Output the [x, y] coordinate of the center of the cell containing the given text.  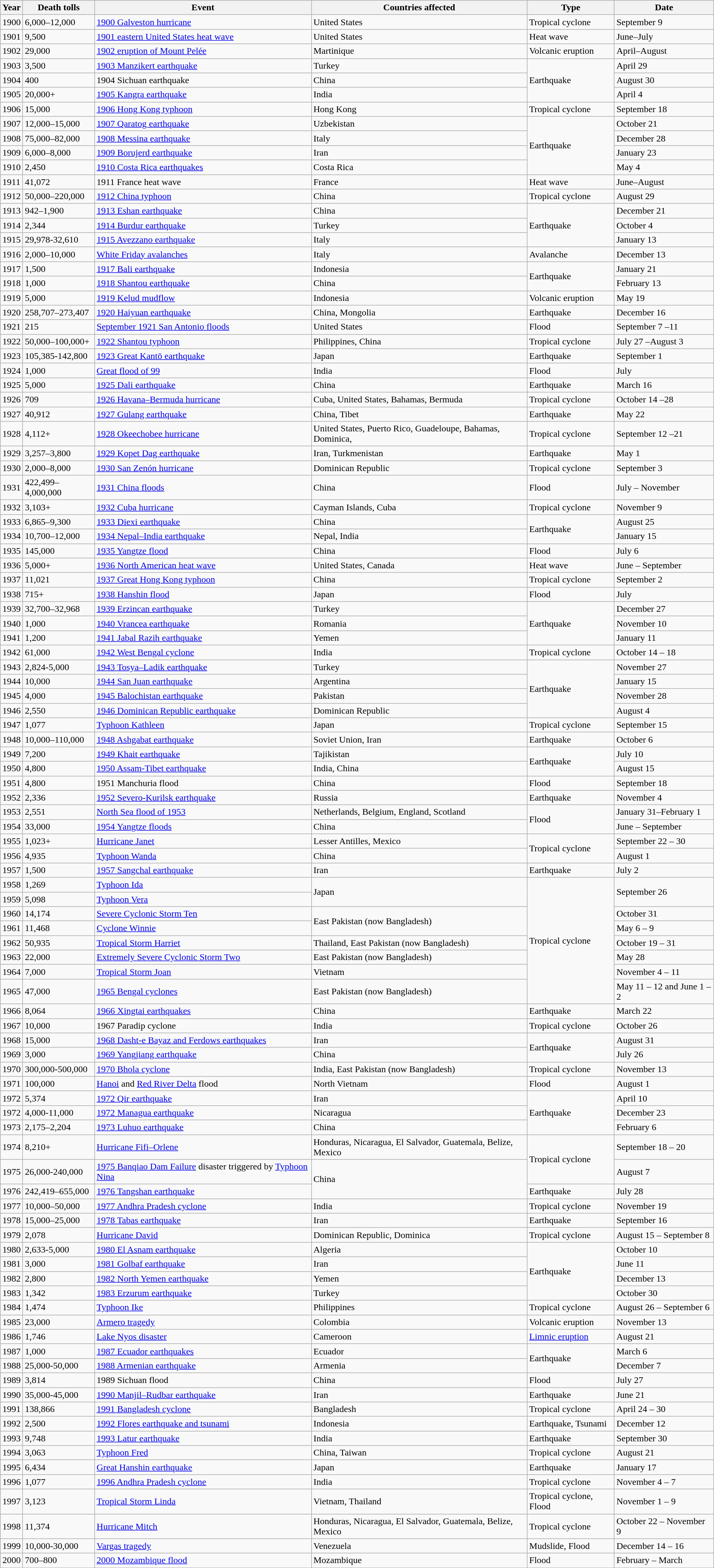
105,385-142,800 [59, 356]
1973 [11, 1127]
1964 [11, 972]
1969 [11, 1055]
1949 [11, 754]
Tropical Storm Linda [203, 1501]
5,098 [59, 899]
October 14 –28 [664, 399]
Uzbekistan [419, 124]
25,000-50,000 [59, 1365]
1903 Manzikert earthquake [203, 66]
October 4 [664, 225]
October 19 – 31 [664, 943]
August 29 [664, 196]
May 28 [664, 957]
1929 Kopet Dag earthquake [203, 454]
1990 Manjil–Rudbar earthquake [203, 1395]
1962 [11, 943]
1971 [11, 1084]
Cayman Islands, Cuba [419, 507]
1909 [11, 153]
1933 [11, 522]
1923 [11, 356]
29,000 [59, 51]
1958 [11, 885]
1969 Yangjiang earthquake [203, 1055]
11,468 [59, 928]
November 4 [664, 798]
15,000–25,000 [59, 1221]
1990 [11, 1395]
3,500 [59, 66]
1977 [11, 1206]
1902 eruption of Mount Pelée [203, 51]
July 6 [664, 551]
10,000–50,000 [59, 1206]
100,000 [59, 1084]
Netherlands, Belgium, England, Scotland [419, 812]
75,000–82,000 [59, 138]
29,978-32,610 [59, 240]
Date [664, 8]
October 22 – November 9 [664, 1526]
1920 Haiyuan earthquake [203, 312]
1948 [11, 740]
July 28 [664, 1192]
1921 [11, 327]
1970 [11, 1069]
1919 [11, 298]
May 4 [664, 167]
1917 [11, 269]
1912 China typhoon [203, 196]
France [419, 182]
1986 [11, 1336]
1923 Great Kantō earthquake [203, 356]
1983 Erzurum earthquake [203, 1293]
7,200 [59, 754]
December 7 [664, 1365]
India, East Pakistan (now Bangladesh) [419, 1069]
1983 [11, 1293]
1907 Qaratog earthquake [203, 124]
May 19 [664, 298]
1917 Bali earthquake [203, 269]
Tropical cyclone, Flood [571, 1501]
11,021 [59, 580]
February – March [664, 1560]
35,000-45,000 [59, 1395]
Cuba, United States, Bahamas, Bermuda [419, 399]
1947 [11, 725]
1944 San Juan earthquake [203, 682]
942–1,900 [59, 211]
1949 Khait earthquake [203, 754]
Costa Rica [419, 167]
6,000–8,000 [59, 153]
September 1921 San Antonio floods [203, 327]
1939 [11, 609]
422,499–4,000,000 [59, 487]
September 18 – 20 [664, 1147]
1918 [11, 283]
December 16 [664, 312]
Cameroon [419, 1336]
1901 eastern United States heat wave [203, 37]
March 22 [664, 1011]
1948 Ashgabat earthquake [203, 740]
4,112+ [59, 434]
United States, Canada [419, 565]
July 26 [664, 1055]
1968 Dasht-e Bayaz and Ferdows earthquakes [203, 1040]
Thailand, East Pakistan (now Bangladesh) [419, 943]
January 31–February 1 [664, 812]
1973 Luhuo earthquake [203, 1127]
1974 [11, 1147]
258,707–273,407 [59, 312]
October 31 [664, 914]
United States, Puerto Rico, Guadeloupe, Bahamas, Dominica, [419, 434]
1952 [11, 798]
1908 [11, 138]
Hurricane Janet [203, 841]
Death tolls [59, 8]
1935 Yangtze flood [203, 551]
July 27 [664, 1380]
February 13 [664, 283]
1957 Sangchal earthquake [203, 870]
Typhoon Ike [203, 1307]
December 21 [664, 211]
12,000–15,000 [59, 124]
400 [59, 80]
242,419–655,000 [59, 1192]
1934 [11, 536]
3,103+ [59, 507]
September 2 [664, 580]
3,257–3,800 [59, 454]
1951 [11, 783]
2,824-5,000 [59, 667]
1938 [11, 594]
July 2 [664, 870]
1945 [11, 696]
September 1 [664, 356]
November 4 – 7 [664, 1482]
2000 [11, 1560]
1905 Kangra earthquake [203, 95]
2,500 [59, 1424]
11,374 [59, 1526]
1924 [11, 370]
1919 Kelud mudflow [203, 298]
Typhoon Kathleen [203, 725]
2,450 [59, 167]
1925 [11, 385]
1915 Avezzano earthquake [203, 240]
November 4 – 11 [664, 972]
1946 [11, 711]
1931 China floods [203, 487]
1909 Borujerd earthquake [203, 153]
Lesser Antilles, Mexico [419, 841]
September 30 [664, 1438]
Cyclone Winnie [203, 928]
1940 Vrancea earthquake [203, 623]
Martinique [419, 51]
1939 Erzincan earthquake [203, 609]
1,342 [59, 1293]
North Vietnam [419, 1084]
1985 [11, 1322]
47,000 [59, 992]
22,000 [59, 957]
1922 Shantou typhoon [203, 341]
1978 Tabas earthquake [203, 1221]
1938 Hanshin flood [203, 594]
1967 Paradip cyclone [203, 1026]
1951 Manchuria flood [203, 783]
138,866 [59, 1409]
December 28 [664, 138]
August 25 [664, 522]
50,000–220,000 [59, 196]
1929 [11, 454]
September 7 –11 [664, 327]
1900 [11, 22]
9,748 [59, 1438]
1961 [11, 928]
1987 Ecuador earthquakes [203, 1351]
1978 [11, 1221]
2,344 [59, 225]
August 7 [664, 1172]
1906 [11, 109]
November 28 [664, 696]
Tajikistan [419, 754]
1994 [11, 1453]
1934 Nepal–India earthquake [203, 536]
2000 Mozambique flood [203, 1560]
Nicaragua [419, 1113]
5,374 [59, 1098]
1988 Armenian earthquake [203, 1365]
1906 Hong Kong typhoon [203, 109]
1940 [11, 623]
Hong Kong [419, 109]
1992 [11, 1424]
1935 [11, 551]
4,000 [59, 696]
1910 [11, 167]
1997 [11, 1501]
1927 [11, 414]
1,269 [59, 885]
Extremely Severe Cyclonic Storm Two [203, 957]
1943 Tosya–Ladik earthquake [203, 667]
1945 Balochistan earthquake [203, 696]
709 [59, 399]
June 21 [664, 1395]
1913 Eshan earthquake [203, 211]
23,000 [59, 1322]
1,023+ [59, 841]
Tropical Storm Joan [203, 972]
2,000–8,000 [59, 468]
3,063 [59, 1453]
August 4 [664, 711]
1900 Galveston hurricane [203, 22]
March 6 [664, 1351]
1965 Bengal cyclones [203, 992]
May 6 – 9 [664, 928]
26,000-240,000 [59, 1172]
1912 [11, 196]
10,000-30,000 [59, 1546]
1952 Severo-Kurilsk earthquake [203, 798]
1956 [11, 856]
1998 [11, 1526]
Nepal, India [419, 536]
1950 Assam-Tibet earthquake [203, 769]
1979 [11, 1235]
November 10 [664, 623]
1980 [11, 1250]
1995 [11, 1467]
1908 Messina earthquake [203, 138]
February 6 [664, 1127]
Hurricane Mitch [203, 1526]
6,000–12,000 [59, 22]
1932 [11, 507]
Type [571, 8]
Colombia [419, 1322]
1944 [11, 682]
2,551 [59, 812]
September 3 [664, 468]
Philippines [419, 1307]
May 22 [664, 414]
September 22 – 30 [664, 841]
1996 [11, 1482]
3,123 [59, 1501]
August 26 – September 6 [664, 1307]
White Friday avalanches [203, 254]
1982 North Yemen earthquake [203, 1279]
May 11 – 12 and June 1 – 2 [664, 992]
40,912 [59, 414]
January 17 [664, 1467]
145,000 [59, 551]
December 14 – 16 [664, 1546]
41,072 [59, 182]
Year [11, 8]
Typhoon Wanda [203, 856]
October 10 [664, 1250]
China, Mongolia [419, 312]
Mozambique [419, 1560]
8,064 [59, 1011]
Typhoon Vera [203, 899]
September 16 [664, 1221]
Vietnam [419, 972]
January 13 [664, 240]
Iran, Turkmenistan [419, 454]
Mudslide, Flood [571, 1546]
December 23 [664, 1113]
Event [203, 8]
1942 [11, 652]
1914 Burdur earthquake [203, 225]
1905 [11, 95]
1920 [11, 312]
September 15 [664, 725]
1950 [11, 769]
6,865–9,300 [59, 522]
Argentina [419, 682]
November 1 – 9 [664, 1501]
November 19 [664, 1206]
1902 [11, 51]
1960 [11, 914]
1901 [11, 37]
1941 [11, 638]
March 16 [664, 385]
1927 Gulang earthquake [203, 414]
Dominican Republic, Dominica [419, 1235]
April 29 [664, 66]
14,174 [59, 914]
3,814 [59, 1380]
1976 Tangshan earthquake [203, 1192]
October 21 [664, 124]
1975 [11, 1172]
North Sea flood of 1953 [203, 812]
1975 Banqiao Dam Failure disaster triggered by Typhoon Nina [203, 1172]
32,700–32,968 [59, 609]
Soviet Union, Iran [419, 740]
December 27 [664, 609]
Pakistan [419, 696]
May 1 [664, 454]
5,000+ [59, 565]
Earthquake, Tsunami [571, 1424]
1914 [11, 225]
1999 [11, 1546]
1981 Golbaf earthquake [203, 1264]
1996 Andhra Pradesh cyclone [203, 1482]
August 30 [664, 80]
1963 [11, 957]
1988 [11, 1365]
6,434 [59, 1467]
China, Taiwan [419, 1453]
1932 Cuba hurricane [203, 507]
1954 [11, 827]
4,935 [59, 856]
August 15 [664, 769]
1922 [11, 341]
Great Hanshin earthquake [203, 1467]
1916 [11, 254]
4,000-11,000 [59, 1113]
2,800 [59, 1279]
Limnic eruption [571, 1336]
October 30 [664, 1293]
1989 Sichuan flood [203, 1380]
September 12 –21 [664, 434]
China, Tibet [419, 414]
Countries affected [419, 8]
Armero tragedy [203, 1322]
2,336 [59, 798]
1,474 [59, 1307]
September 9 [664, 22]
1925 Dali earthquake [203, 385]
33,000 [59, 827]
Russia [419, 798]
Severe Cyclonic Storm Ten [203, 914]
1931 [11, 487]
Great flood of 99 [203, 370]
2,000–10,000 [59, 254]
April 24 – 30 [664, 1409]
Typhoon Fred [203, 1453]
1930 [11, 468]
India, China [419, 769]
Tropical Storm Harriet [203, 943]
9,500 [59, 37]
1928 [11, 434]
Vietnam, Thailand [419, 1501]
1966 Xingtai earthquakes [203, 1011]
1930 San Zenón hurricane [203, 468]
10,700–12,000 [59, 536]
20,000+ [59, 95]
Romania [419, 623]
1942 West Bengal cyclone [203, 652]
1,200 [59, 638]
1953 [11, 812]
1904 [11, 80]
October 6 [664, 740]
1936 [11, 565]
June 11 [664, 1264]
1915 [11, 240]
50,935 [59, 943]
Lake Nyos disaster [203, 1336]
1926 Havana–Bermuda hurricane [203, 399]
November 27 [664, 667]
1991 Bangladesh cyclone [203, 1409]
1980 El Asnam earthquake [203, 1250]
1943 [11, 667]
1941 Jabal Razih earthquake [203, 638]
2,078 [59, 1235]
61,000 [59, 652]
1970 Bhola cyclone [203, 1069]
November 9 [664, 507]
April 4 [664, 95]
1907 [11, 124]
215 [59, 327]
1957 [11, 870]
1904 Sichuan earthquake [203, 80]
1911 [11, 182]
July 27 –August 3 [664, 341]
July 10 [664, 754]
1959 [11, 899]
10,000–110,000 [59, 740]
2,633-5,000 [59, 1250]
1928 Okeechobee hurricane [203, 434]
1,746 [59, 1336]
1911 France heat wave [203, 182]
300,000-500,000 [59, 1069]
Typhoon Ida [203, 885]
Bangladesh [419, 1409]
2,175–2,204 [59, 1127]
1910 Costa Rica earthquakes [203, 167]
Algeria [419, 1250]
1933 Diexi earthquake [203, 522]
Avalanche [571, 254]
1954 Yangtze floods [203, 827]
1903 [11, 66]
1968 [11, 1040]
August 15 – September 8 [664, 1235]
January 23 [664, 153]
1982 [11, 1279]
Armenia [419, 1365]
715+ [59, 594]
1977 Andhra Pradesh cyclone [203, 1206]
1976 [11, 1192]
April–August [664, 51]
1993 Latur earthquake [203, 1438]
July – November [664, 487]
2,550 [59, 711]
1984 [11, 1307]
June–July [664, 37]
1989 [11, 1380]
1936 North American heat wave [203, 565]
Vargas tragedy [203, 1546]
Philippines, China [419, 341]
1937 Great Hong Kong typhoon [203, 580]
January 21 [664, 269]
January 11 [664, 638]
June–August [664, 182]
Hurricane Fifi–Orlene [203, 1147]
50,000–100,000+ [59, 341]
December 12 [664, 1424]
1913 [11, 211]
1955 [11, 841]
Ecuador [419, 1351]
October 14 – 18 [664, 652]
1972 Managua earthquake [203, 1113]
1965 [11, 992]
August 31 [664, 1040]
1981 [11, 1264]
1992 Flores earthquake and tsunami [203, 1424]
1972 Qir earthquake [203, 1098]
October 26 [664, 1026]
1918 Shantou earthquake [203, 283]
1937 [11, 580]
7,000 [59, 972]
1993 [11, 1438]
8,210+ [59, 1147]
1991 [11, 1409]
1926 [11, 399]
1987 [11, 1351]
September 26 [664, 892]
Venezuela [419, 1546]
700–800 [59, 1560]
Hurricane David [203, 1235]
April 10 [664, 1098]
1966 [11, 1011]
1967 [11, 1026]
Hanoi and Red River Delta flood [203, 1084]
1946 Dominican Republic earthquake [203, 711]
